Find where the given text appears and provide that cell's center as (x, y) coordinate. 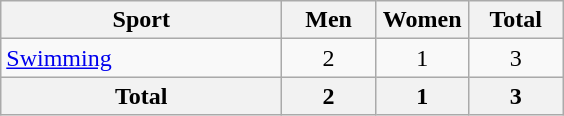
Sport (142, 20)
Swimming (142, 58)
Women (422, 20)
Men (329, 20)
